Provide the [x, y] coordinate of the cell's center where the given text is located.  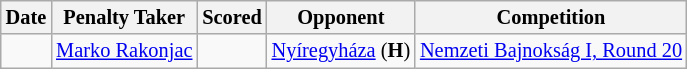
Competition [551, 17]
Penalty Taker [124, 17]
Date [26, 17]
Nyíregyháza (H) [341, 51]
Opponent [341, 17]
Nemzeti Bajnokság I, Round 20 [551, 51]
Scored [232, 17]
Marko Rakonjac [124, 51]
